Scan for the cell matching the given text and deliver its [x, y] coordinate at center. 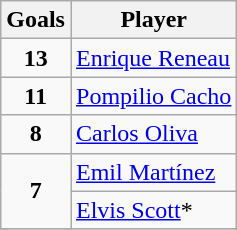
Emil Martínez [153, 172]
11 [36, 96]
Pompilio Cacho [153, 96]
8 [36, 134]
Elvis Scott* [153, 210]
Enrique Reneau [153, 58]
13 [36, 58]
Carlos Oliva [153, 134]
Player [153, 20]
Goals [36, 20]
7 [36, 191]
